From the cell containing the given text, extract its center point as (x, y) coordinate. 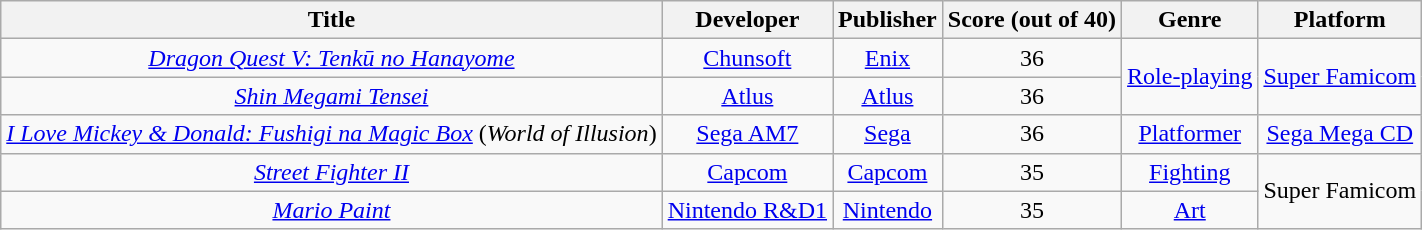
Publisher (888, 20)
Sega (888, 134)
Platformer (1190, 134)
Nintendo (888, 210)
Shin Megami Tensei (332, 96)
Developer (747, 20)
Platform (1340, 20)
Chunsoft (747, 58)
Score (out of 40) (1032, 20)
Art (1190, 210)
Enix (888, 58)
Genre (1190, 20)
Street Fighter II (332, 172)
Fighting (1190, 172)
I Love Mickey & Donald: Fushigi na Magic Box (World of Illusion) (332, 134)
Dragon Quest V: Tenkū no Hanayome (332, 58)
Role-playing (1190, 77)
Sega AM7 (747, 134)
Nintendo R&D1 (747, 210)
Mario Paint (332, 210)
Title (332, 20)
Sega Mega CD (1340, 134)
